Determine the (x, y) coordinate at the center of the cell enclosing the given text.  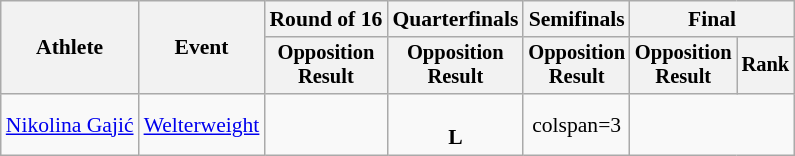
Nikolina Gajić (70, 124)
Quarterfinals (455, 19)
Event (202, 48)
colspan=3 (576, 124)
Final (712, 19)
Rank (766, 66)
Semifinals (576, 19)
Round of 16 (326, 19)
Athlete (70, 48)
Welterweight (202, 124)
L (455, 124)
